Search for the cell housing the specified text and yield its [X, Y] center coordinate. 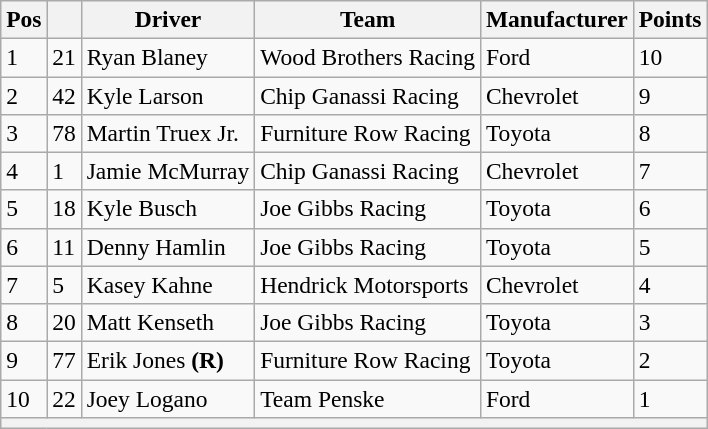
18 [64, 209]
42 [64, 95]
Kyle Busch [168, 209]
Team Penske [368, 398]
Hendrick Motorsports [368, 285]
Team [368, 19]
Driver [168, 19]
Points [670, 19]
20 [64, 322]
77 [64, 360]
Wood Brothers Racing [368, 57]
78 [64, 133]
Martin Truex Jr. [168, 133]
Matt Kenseth [168, 322]
Denny Hamlin [168, 247]
Kyle Larson [168, 95]
Manufacturer [556, 19]
22 [64, 398]
Ryan Blaney [168, 57]
Pos [24, 19]
21 [64, 57]
11 [64, 247]
Erik Jones (R) [168, 360]
Joey Logano [168, 398]
Kasey Kahne [168, 285]
Jamie McMurray [168, 171]
